Pinpoint the cell where the given text exists, returning its (x, y) midpoint coordinate. 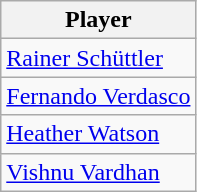
Heather Watson (98, 134)
Vishnu Vardhan (98, 172)
Player (98, 20)
Rainer Schüttler (98, 58)
Fernando Verdasco (98, 96)
